For the text-containing cell, return its midpoint in [X, Y] coordinate format. 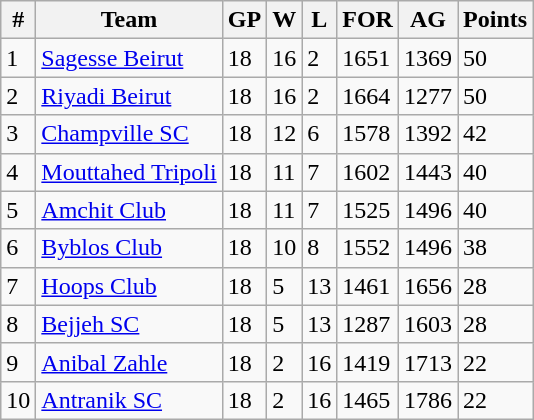
1603 [428, 324]
1664 [368, 96]
Byblos Club [129, 248]
1 [18, 58]
1392 [428, 134]
1465 [368, 400]
Anibal Zahle [129, 362]
1419 [368, 362]
1525 [368, 210]
L [320, 20]
1786 [428, 400]
3 [18, 134]
Hoops Club [129, 286]
1443 [428, 172]
# [18, 20]
Mouttahed Tripoli [129, 172]
4 [18, 172]
Bejjeh SC [129, 324]
1713 [428, 362]
W [284, 20]
42 [496, 134]
Champville SC [129, 134]
1287 [368, 324]
1461 [368, 286]
1602 [368, 172]
AG [428, 20]
Team [129, 20]
Points [496, 20]
GP [244, 20]
1578 [368, 134]
Antranik SC [129, 400]
1656 [428, 286]
1369 [428, 58]
FOR [368, 20]
38 [496, 248]
1277 [428, 96]
Riyadi Beirut [129, 96]
9 [18, 362]
1552 [368, 248]
12 [284, 134]
1651 [368, 58]
Sagesse Beirut [129, 58]
Amchit Club [129, 210]
